From the cell containing the given text, extract its center point as [x, y] coordinate. 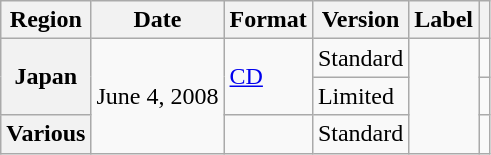
Japan [46, 77]
CD [268, 77]
Limited [360, 96]
Date [158, 20]
Region [46, 20]
Version [360, 20]
Various [46, 134]
June 4, 2008 [158, 96]
Label [444, 20]
Format [268, 20]
